Search for the cell housing the specified text and yield its (X, Y) center coordinate. 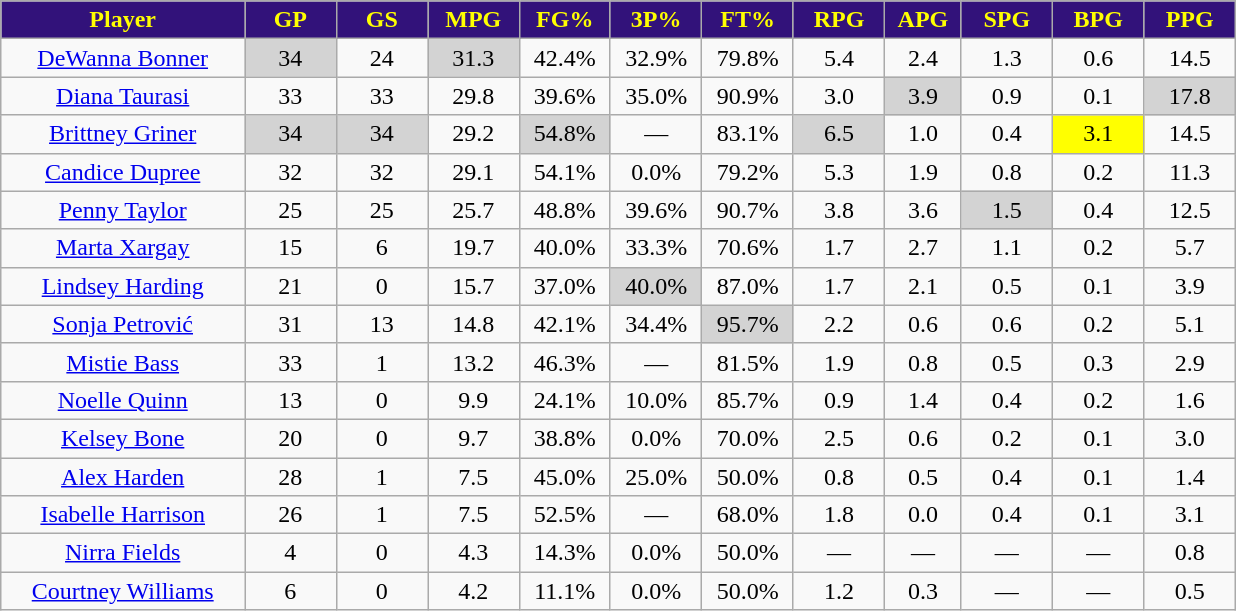
79.2% (748, 172)
70.6% (748, 248)
Penny Taylor (123, 210)
2.2 (838, 324)
Sonja Petrović (123, 324)
68.0% (748, 515)
Noelle Quinn (123, 400)
Brittney Griner (123, 134)
1.8 (838, 515)
5.4 (838, 58)
54.8% (564, 134)
14.8 (474, 324)
35.0% (656, 96)
3P% (656, 20)
1.0 (923, 134)
17.8 (1190, 96)
33.3% (656, 248)
90.9% (748, 96)
25.0% (656, 477)
2.4 (923, 58)
31.3 (474, 58)
19.7 (474, 248)
Alex Harden (123, 477)
85.7% (748, 400)
70.0% (748, 438)
38.8% (564, 438)
37.0% (564, 286)
25.7 (474, 210)
Marta Xargay (123, 248)
MPG (474, 20)
6.5 (838, 134)
4.3 (474, 553)
Lindsey Harding (123, 286)
PPG (1190, 20)
15.7 (474, 286)
Diana Taurasi (123, 96)
12.5 (1190, 210)
11.1% (564, 591)
3.6 (923, 210)
FT% (748, 20)
48.8% (564, 210)
29.2 (474, 134)
90.7% (748, 210)
87.0% (748, 286)
79.8% (748, 58)
24.1% (564, 400)
5.3 (838, 172)
Isabelle Harrison (123, 515)
14.3% (564, 553)
4 (290, 553)
GS (382, 20)
5.1 (1190, 324)
RPG (838, 20)
52.5% (564, 515)
9.7 (474, 438)
15 (290, 248)
DeWanna Bonner (123, 58)
24 (382, 58)
31 (290, 324)
13.2 (474, 362)
42.4% (564, 58)
11.3 (1190, 172)
9.9 (474, 400)
0.0 (923, 515)
1.6 (1190, 400)
3.8 (838, 210)
46.3% (564, 362)
21 (290, 286)
SPG (1006, 20)
Courtney Williams (123, 591)
83.1% (748, 134)
1.3 (1006, 58)
10.0% (656, 400)
1.2 (838, 591)
29.1 (474, 172)
Mistie Bass (123, 362)
1.1 (1006, 248)
4.2 (474, 591)
54.1% (564, 172)
95.7% (748, 324)
2.7 (923, 248)
32.9% (656, 58)
42.1% (564, 324)
Player (123, 20)
45.0% (564, 477)
20 (290, 438)
81.5% (748, 362)
1.5 (1006, 210)
28 (290, 477)
APG (923, 20)
26 (290, 515)
Kelsey Bone (123, 438)
2.9 (1190, 362)
BPG (1098, 20)
GP (290, 20)
FG% (564, 20)
29.8 (474, 96)
2.1 (923, 286)
5.7 (1190, 248)
2.5 (838, 438)
Nirra Fields (123, 553)
Candice Dupree (123, 172)
34.4% (656, 324)
